Identify which cell holds the provided text, then report its (X, Y) central coordinate. 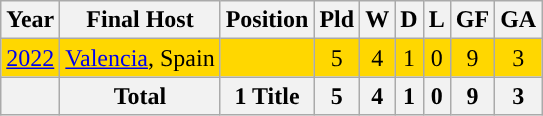
Position (267, 20)
Pld (337, 20)
W (378, 20)
GA (518, 20)
D (409, 20)
L (436, 20)
Final Host (140, 20)
GF (472, 20)
2022 (30, 58)
Total (140, 96)
1 Title (267, 96)
Year (30, 20)
Valencia, Spain (140, 58)
